Output the (x, y) coordinate of the center of the cell containing the given text.  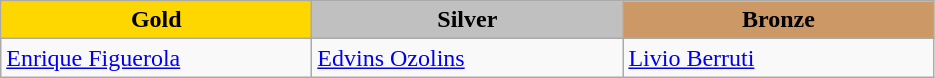
Livio Berruti (778, 58)
Silver (468, 20)
Edvins Ozolins (468, 58)
Bronze (778, 20)
Gold (156, 20)
Enrique Figuerola (156, 58)
